Capture the cell that displays the provided text and extract its (X, Y) central coordinate. 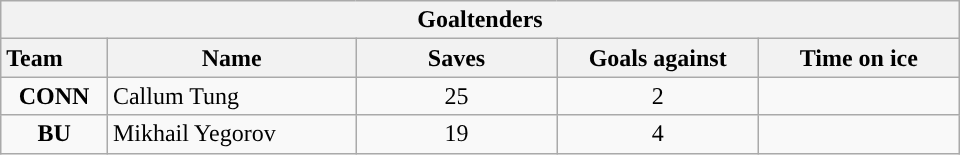
Goaltenders (480, 20)
Mikhail Yegorov (232, 134)
2 (658, 96)
Time on ice (858, 58)
4 (658, 134)
25 (456, 96)
19 (456, 134)
Name (232, 58)
BU (54, 134)
Saves (456, 58)
CONN (54, 96)
Callum Tung (232, 96)
Team (54, 58)
Goals against (658, 58)
